Determine the [X, Y] coordinate at the center of the cell enclosing the given text.  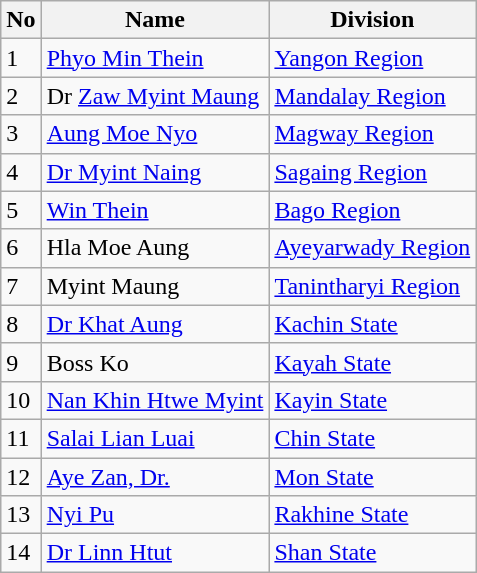
Nan Khin Htwe Myint [155, 400]
12 [21, 477]
Boss Ko [155, 362]
Kayin State [372, 400]
5 [21, 210]
Hla Moe Aung [155, 248]
Mon State [372, 477]
6 [21, 248]
3 [21, 134]
10 [21, 400]
Nyi Pu [155, 515]
Tanintharyi Region [372, 286]
4 [21, 172]
Bago Region [372, 210]
Mandalay Region [372, 96]
Salai Lian Luai [155, 438]
Shan State [372, 553]
9 [21, 362]
2 [21, 96]
Myint Maung [155, 286]
Chin State [372, 438]
Aung Moe Nyo [155, 134]
8 [21, 324]
Dr Myint Naing [155, 172]
Dr Zaw Myint Maung [155, 96]
Name [155, 20]
Division [372, 20]
1 [21, 58]
Rakhine State [372, 515]
Ayeyarwady Region [372, 248]
13 [21, 515]
Dr Khat Aung [155, 324]
11 [21, 438]
14 [21, 553]
Kachin State [372, 324]
Aye Zan, Dr. [155, 477]
7 [21, 286]
Kayah State [372, 362]
No [21, 20]
Yangon Region [372, 58]
Phyo Min Thein [155, 58]
Magway Region [372, 134]
Sagaing Region [372, 172]
Win Thein [155, 210]
Dr Linn Htut [155, 553]
